Pinpoint the cell where the given text exists, returning its (x, y) midpoint coordinate. 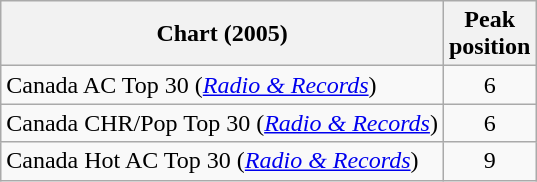
9 (489, 161)
Canada Hot AC Top 30 (Radio & Records) (222, 161)
Peakposition (489, 34)
Chart (2005) (222, 34)
Canada AC Top 30 (Radio & Records) (222, 85)
Canada CHR/Pop Top 30 (Radio & Records) (222, 123)
